Find where the given text appears and provide that cell's center as [x, y] coordinate. 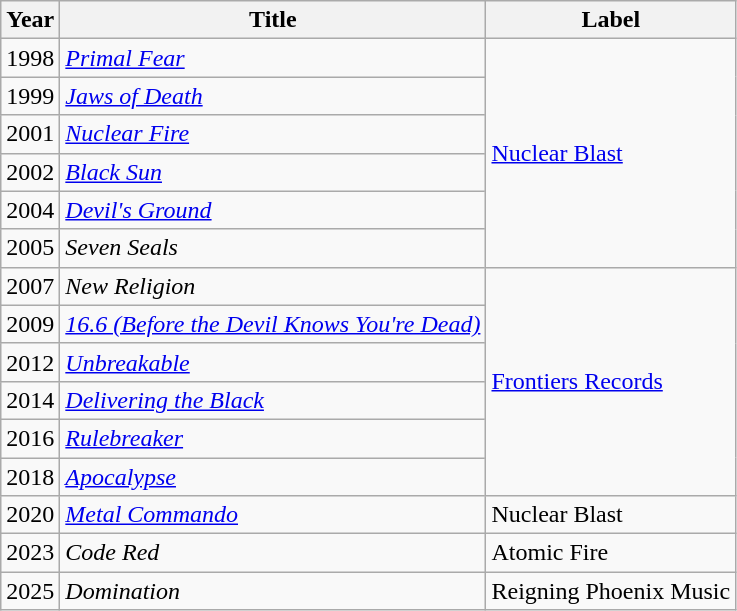
Year [30, 20]
1999 [30, 96]
Atomic Fire [611, 553]
2001 [30, 134]
Jaws of Death [273, 96]
2023 [30, 553]
2014 [30, 400]
Rulebreaker [273, 438]
2007 [30, 286]
2009 [30, 324]
Nuclear Fire [273, 134]
2002 [30, 172]
Domination [273, 591]
2018 [30, 477]
2005 [30, 248]
Seven Seals [273, 248]
2012 [30, 362]
2016 [30, 438]
Primal Fear [273, 58]
Black Sun [273, 172]
Apocalypse [273, 477]
16.6 (Before the Devil Knows You're Dead) [273, 324]
2025 [30, 591]
Reigning Phoenix Music [611, 591]
Title [273, 20]
2020 [30, 515]
Label [611, 20]
Unbreakable [273, 362]
Delivering the Black [273, 400]
1998 [30, 58]
Frontiers Records [611, 381]
Code Red [273, 553]
Devil's Ground [273, 210]
2004 [30, 210]
New Religion [273, 286]
Metal Commando [273, 515]
